Scan for the cell matching the given text and deliver its (x, y) coordinate at center. 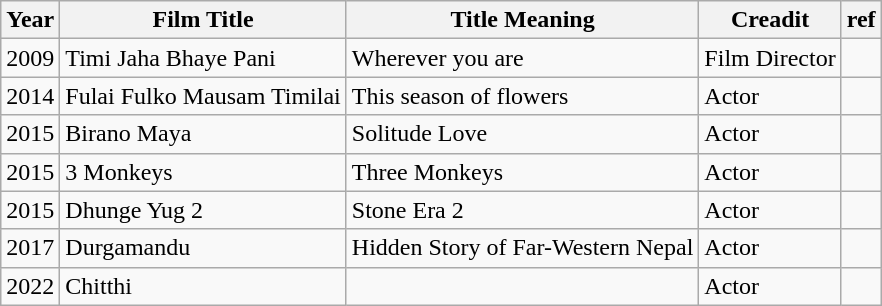
This season of flowers (522, 96)
Birano Maya (203, 134)
Dhunge Yug 2 (203, 210)
Stone Era 2 (522, 210)
Title Meaning (522, 20)
3 Monkeys (203, 172)
Three Monkeys (522, 172)
Fulai Fulko Mausam Timilai (203, 96)
2017 (30, 248)
Timi Jaha Bhaye Pani (203, 58)
Hidden Story of Far-Western Nepal (522, 248)
Film Title (203, 20)
Durgamandu (203, 248)
Chitthi (203, 286)
Creadit (770, 20)
Solitude Love (522, 134)
2022 (30, 286)
Film Director (770, 58)
Wherever you are (522, 58)
Year (30, 20)
2009 (30, 58)
2014 (30, 96)
ref (861, 20)
